Provide the (X, Y) coordinate of the cell's center where the given text is located.  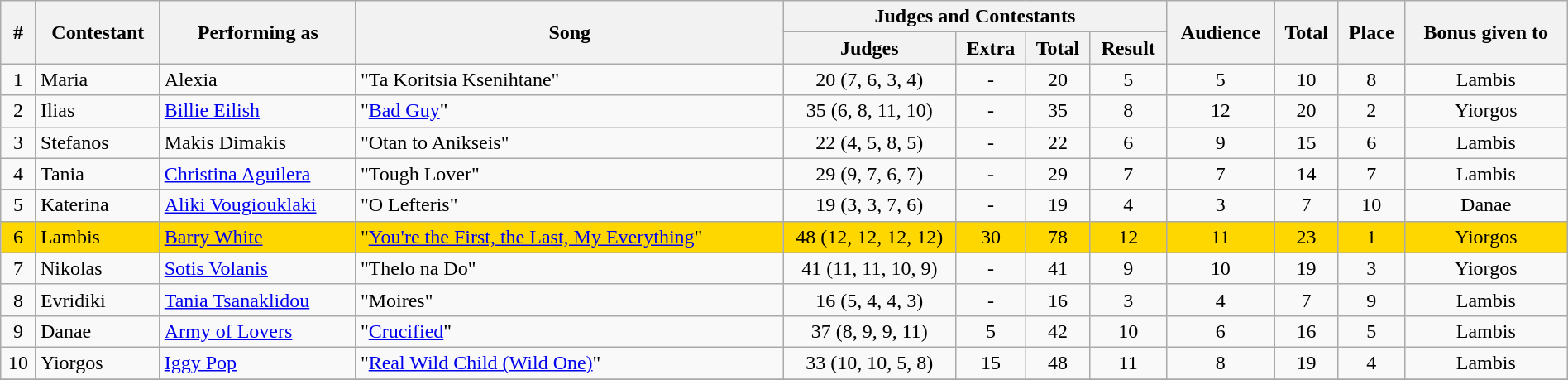
Barry White (258, 237)
41 (1057, 268)
Judges and Contestants (975, 17)
# (18, 32)
"Crucified" (569, 331)
22 (4, 5, 8, 5) (869, 142)
48 (1057, 363)
Song (569, 32)
Stefanos (98, 142)
"Tough Lover" (569, 174)
29 (1057, 174)
41 (11, 11, 10, 9) (869, 268)
35 (1057, 111)
19 (3, 3, 7, 6) (869, 205)
Katerina (98, 205)
Aliki Vougiouklaki (258, 205)
Audience (1221, 32)
37 (8, 9, 9, 11) (869, 331)
Evridiki (98, 300)
78 (1057, 237)
Nikolas (98, 268)
"Thelo na Do" (569, 268)
Alexia (258, 79)
Tania Tsanaklidou (258, 300)
"Moires" (569, 300)
Billie Eilish (258, 111)
"Real Wild Child (Wild One)" (569, 363)
"You're the First, the Last, My Everything" (569, 237)
Judges (869, 48)
20 (7, 6, 3, 4) (869, 79)
Place (1371, 32)
Makis Dimakis (258, 142)
33 (10, 10, 5, 8) (869, 363)
Army of Lovers (258, 331)
Result (1128, 48)
Maria (98, 79)
35 (6, 8, 11, 10) (869, 111)
14 (1307, 174)
30 (991, 237)
Ilias (98, 111)
48 (12, 12, 12, 12) (869, 237)
42 (1057, 331)
Sotis Volanis (258, 268)
Tania (98, 174)
"Ta Koritsia Ksenihtane" (569, 79)
Performing as (258, 32)
29 (9, 7, 6, 7) (869, 174)
Bonus given to (1485, 32)
Christina Aguilera (258, 174)
16 (5, 4, 4, 3) (869, 300)
22 (1057, 142)
"Bad Guy" (569, 111)
Iggy Pop (258, 363)
Contestant (98, 32)
23 (1307, 237)
Extra (991, 48)
"Otan to Anikseis" (569, 142)
"O Lefteris" (569, 205)
